Locate the cell with the specified text and output its (x, y) center coordinate. 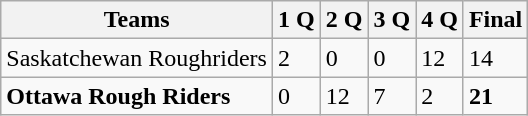
7 (392, 96)
Final (495, 20)
4 Q (440, 20)
Saskatchewan Roughriders (137, 58)
2 Q (344, 20)
1 Q (296, 20)
14 (495, 58)
3 Q (392, 20)
Ottawa Rough Riders (137, 96)
Teams (137, 20)
21 (495, 96)
